Pinpoint the cell where the given text exists, returning its [x, y] midpoint coordinate. 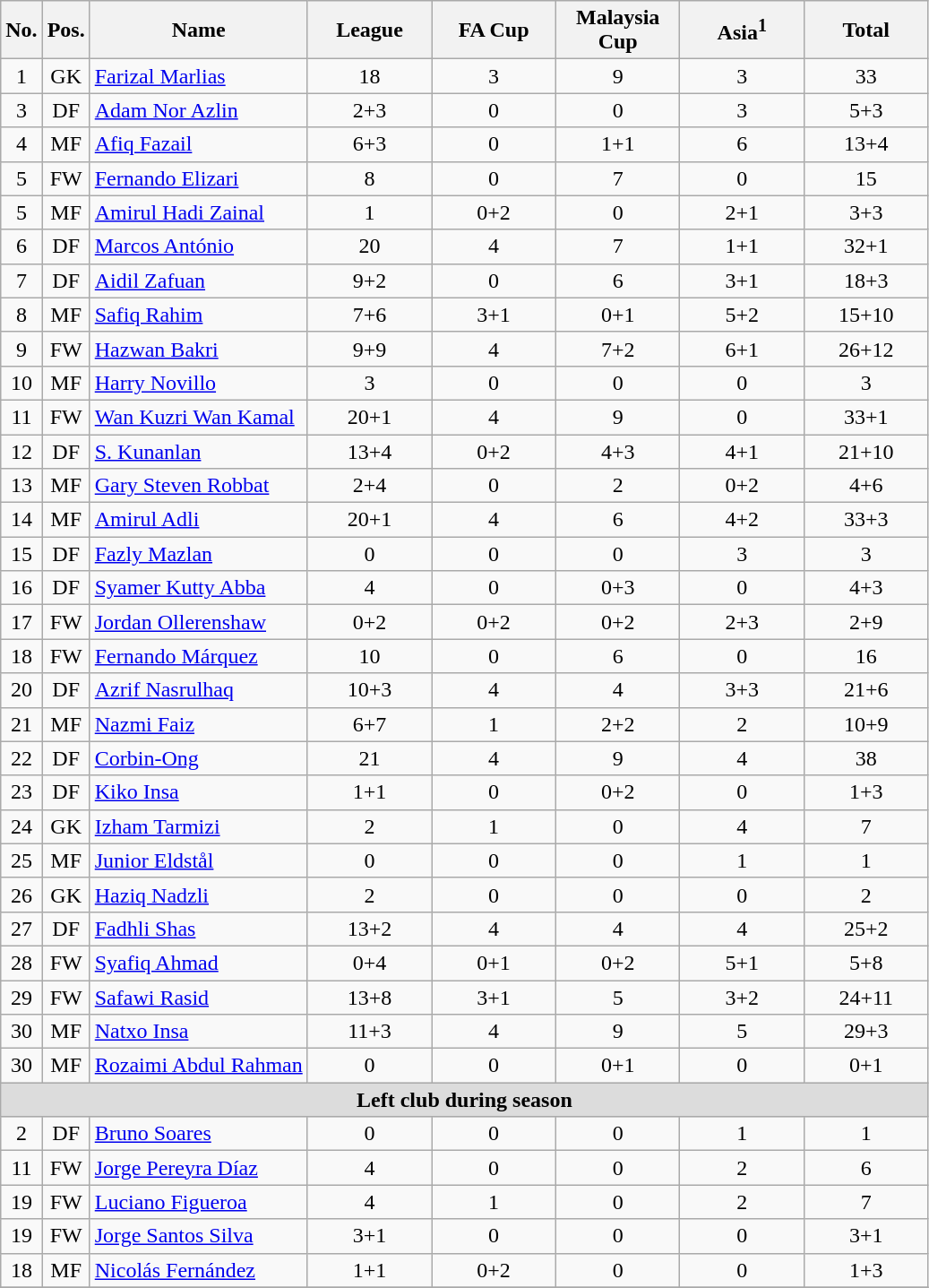
4+2 [742, 520]
No. [22, 30]
Wan Kuzri Wan Kamal [199, 417]
Nazmi Faiz [199, 724]
2+1 [742, 212]
Amirul Adli [199, 520]
6+3 [369, 144]
6+7 [369, 724]
21+6 [867, 690]
FA Cup [495, 30]
Malaysia Cup [618, 30]
7+6 [369, 315]
3+2 [742, 998]
Aidil Zafuan [199, 281]
Jordan Ollerenshaw [199, 622]
Gary Steven Robbat [199, 486]
Marcos António [199, 246]
9+2 [369, 281]
Syamer Kutty Abba [199, 588]
Harry Novillo [199, 383]
10+3 [369, 690]
5+1 [742, 963]
32+1 [867, 246]
4+6 [867, 486]
Rozaimi Abdul Rahman [199, 1066]
S. Kunanlan [199, 451]
Corbin-Ong [199, 758]
15+10 [867, 315]
33+1 [867, 417]
28 [22, 963]
27 [22, 929]
Safiq Rahim [199, 315]
2+4 [369, 486]
Fernando Elizari [199, 178]
Hazwan Bakri [199, 349]
Name [199, 30]
9+9 [369, 349]
14 [22, 520]
17 [22, 622]
Natxo Insa [199, 1032]
13 [22, 486]
4+1 [742, 451]
25+2 [867, 929]
Syafiq Ahmad [199, 963]
Jorge Pereyra Díaz [199, 1168]
Junior Eldstål [199, 860]
26+12 [867, 349]
24 [22, 826]
Pos. [66, 30]
Izham Tarmizi [199, 826]
18+3 [867, 281]
0+4 [369, 963]
Fazly Mazlan [199, 554]
5+8 [867, 963]
33 [867, 76]
Haziq Nadzli [199, 895]
Fadhli Shas [199, 929]
5+3 [867, 110]
Fernando Márquez [199, 656]
23 [22, 792]
0+3 [618, 588]
29+3 [867, 1032]
25 [22, 860]
2+2 [618, 724]
6+1 [742, 349]
Adam Nor Azlin [199, 110]
26 [22, 895]
24+11 [867, 998]
League [369, 30]
Asia1 [742, 30]
38 [867, 758]
Kiko Insa [199, 792]
2+9 [867, 622]
Farizal Marlias [199, 76]
29 [22, 998]
Jorge Santos Silva [199, 1236]
10+9 [867, 724]
33+3 [867, 520]
11+3 [369, 1032]
5+2 [742, 315]
Safawi Rasid [199, 998]
Azrif Nasrulhaq [199, 690]
Amirul Hadi Zainal [199, 212]
Afiq Fazail [199, 144]
12 [22, 451]
13+8 [369, 998]
7+2 [618, 349]
22 [22, 758]
Bruno Soares [199, 1134]
Nicolás Fernández [199, 1270]
21+10 [867, 451]
Total [867, 30]
Luciano Figueroa [199, 1202]
Left club during season [464, 1100]
13+2 [369, 929]
